Locate the cell with the specified text and output its [X, Y] center coordinate. 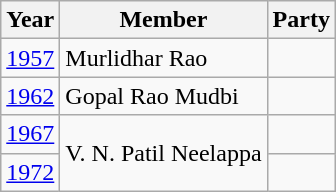
V. N. Patil Neelappa [164, 153]
1972 [30, 172]
Party [301, 20]
1962 [30, 96]
1967 [30, 134]
1957 [30, 58]
Member [164, 20]
Murlidhar Rao [164, 58]
Gopal Rao Mudbi [164, 96]
Year [30, 20]
